For the text-containing cell, return its midpoint in (x, y) coordinate format. 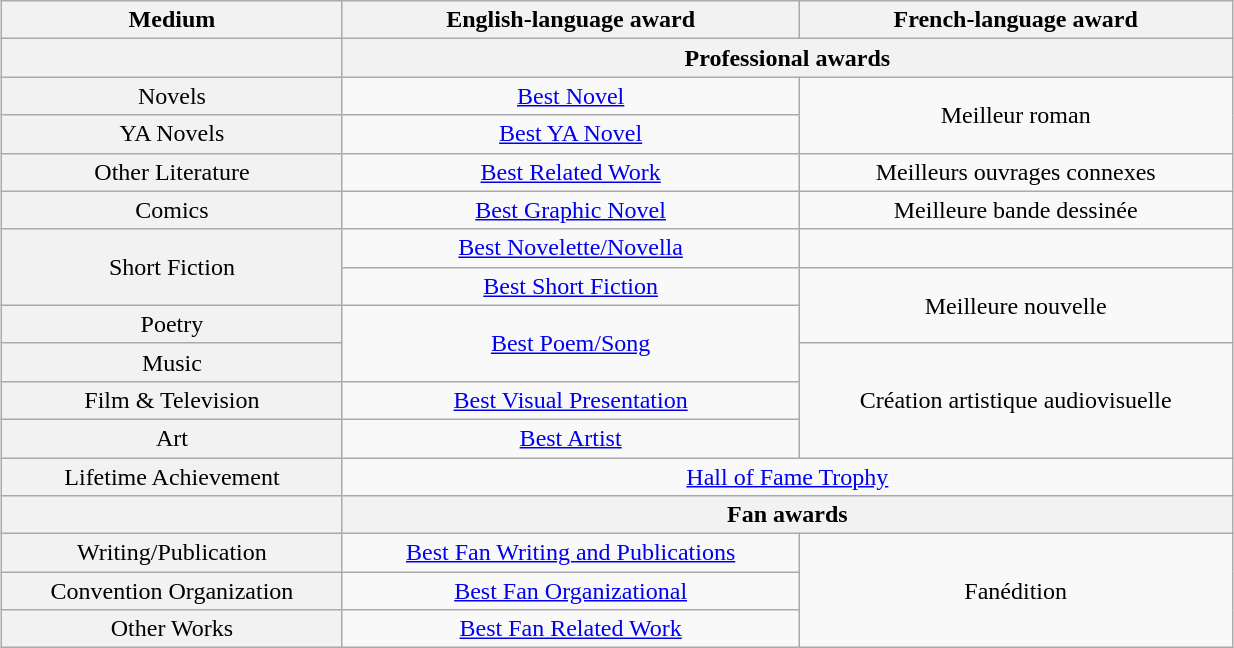
Best Novel (570, 96)
Art (172, 438)
Best YA Novel (570, 134)
Best Graphic Novel (570, 210)
Best Related Work (570, 172)
Best Short Fiction (570, 286)
Writing/Publication (172, 553)
Short Fiction (172, 267)
Comics (172, 210)
Meilleurs ouvrages connexes (1016, 172)
Best Fan Writing and Publications (570, 553)
Best Fan Related Work (570, 629)
Best Poem/Song (570, 343)
French-language award (1016, 20)
Fan awards (787, 515)
Film & Television (172, 400)
English-language award (570, 20)
YA Novels (172, 134)
Meilleure nouvelle (1016, 305)
Best Fan Organizational (570, 591)
Convention Organization (172, 591)
Professional awards (787, 58)
Création artistique audiovisuelle (1016, 400)
Best Novelette/Novella (570, 248)
Lifetime Achievement (172, 477)
Music (172, 362)
Best Artist (570, 438)
Meilleur roman (1016, 115)
Fanédition (1016, 591)
Poetry (172, 324)
Hall of Fame Trophy (787, 477)
Best Visual Presentation (570, 400)
Medium (172, 20)
Other Literature (172, 172)
Novels (172, 96)
Meilleure bande dessinée (1016, 210)
Other Works (172, 629)
